Extract the [x, y] coordinate from the center of the cell holding the provided text.  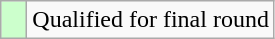
Qualified for final round [151, 20]
